From the cell containing the given text, extract its center point as [X, Y] coordinate. 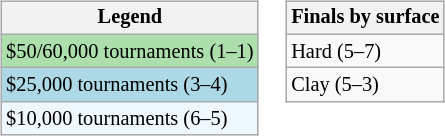
Hard (5–7) [365, 51]
$25,000 tournaments (3–4) [130, 85]
Legend [130, 18]
$50/60,000 tournaments (1–1) [130, 51]
Clay (5–3) [365, 85]
$10,000 tournaments (6–5) [130, 119]
Finals by surface [365, 18]
